From the cell containing the given text, extract its center point as (x, y) coordinate. 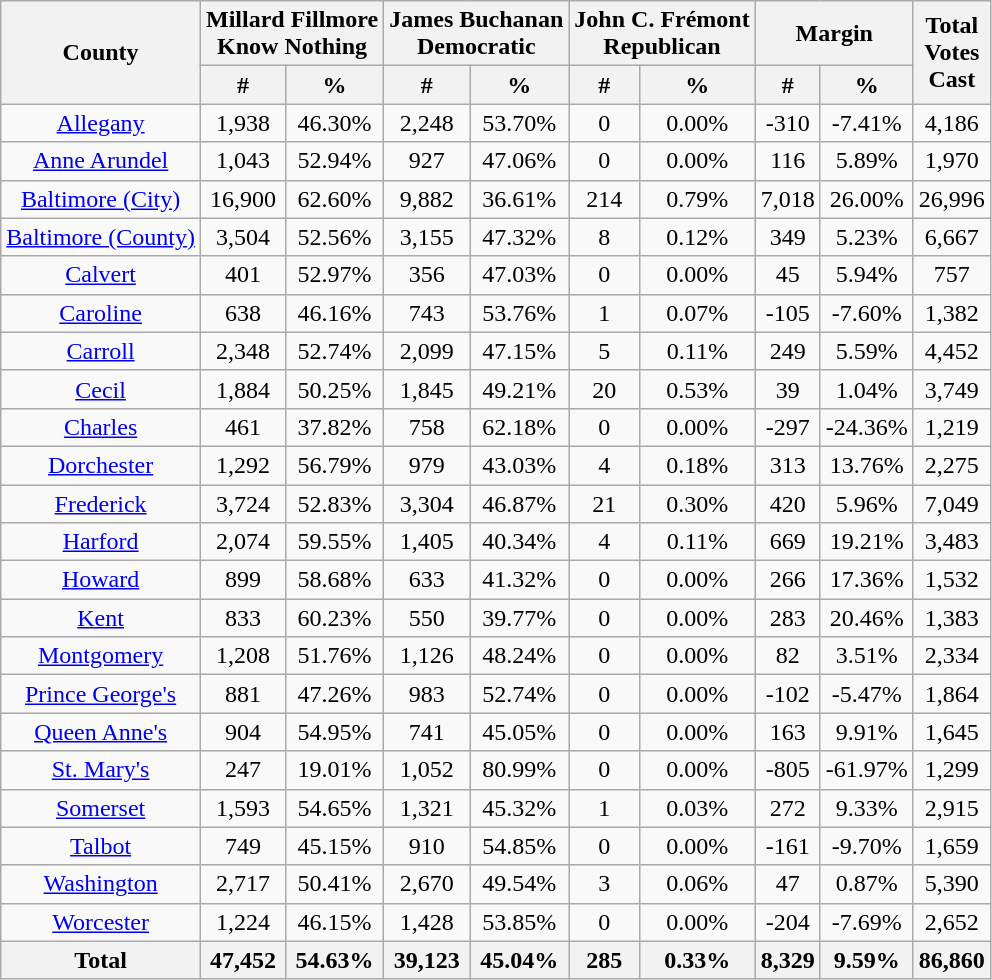
163 (788, 732)
54.95% (334, 732)
-102 (788, 694)
1,659 (952, 846)
1,219 (952, 427)
40.34% (520, 542)
45.05% (520, 732)
Somerset (101, 808)
899 (242, 580)
1,428 (427, 922)
Worcester (101, 922)
50.41% (334, 884)
45.04% (520, 960)
1,532 (952, 580)
-7.69% (866, 922)
54.63% (334, 960)
0.87% (866, 884)
39 (788, 389)
St. Mary's (101, 770)
52.56% (334, 237)
1,938 (242, 123)
5.59% (866, 351)
3.51% (866, 656)
669 (788, 542)
20 (604, 389)
0.30% (697, 503)
927 (427, 161)
3,724 (242, 503)
39,123 (427, 960)
Queen Anne's (101, 732)
Frederick (101, 503)
2,275 (952, 465)
904 (242, 732)
979 (427, 465)
Kent (101, 618)
0.18% (697, 465)
Anne Arundel (101, 161)
52.97% (334, 275)
283 (788, 618)
1,845 (427, 389)
550 (427, 618)
54.85% (520, 846)
1,299 (952, 770)
285 (604, 960)
5.96% (866, 503)
46.87% (520, 503)
John C. FrémontRepublican (662, 34)
7,049 (952, 503)
-204 (788, 922)
-5.47% (866, 694)
-805 (788, 770)
1,970 (952, 161)
56.79% (334, 465)
4,186 (952, 123)
1,593 (242, 808)
2,717 (242, 884)
6,667 (952, 237)
0.79% (697, 199)
47,452 (242, 960)
743 (427, 313)
0.06% (697, 884)
41.32% (520, 580)
-297 (788, 427)
214 (604, 199)
313 (788, 465)
633 (427, 580)
1,208 (242, 656)
249 (788, 351)
1,052 (427, 770)
3,504 (242, 237)
0.07% (697, 313)
Howard (101, 580)
Charles (101, 427)
62.60% (334, 199)
8,329 (788, 960)
19.21% (866, 542)
Total (101, 960)
461 (242, 427)
3,749 (952, 389)
59.55% (334, 542)
247 (242, 770)
0.12% (697, 237)
47.26% (334, 694)
741 (427, 732)
2,670 (427, 884)
272 (788, 808)
3,483 (952, 542)
-9.70% (866, 846)
0.53% (697, 389)
833 (242, 618)
46.16% (334, 313)
26,996 (952, 199)
3,304 (427, 503)
757 (952, 275)
4,452 (952, 351)
Carroll (101, 351)
1,884 (242, 389)
5.89% (866, 161)
62.18% (520, 427)
-310 (788, 123)
Harford (101, 542)
3,155 (427, 237)
47.15% (520, 351)
45.15% (334, 846)
2,915 (952, 808)
20.46% (866, 618)
638 (242, 313)
80.99% (520, 770)
1,224 (242, 922)
Calvert (101, 275)
60.23% (334, 618)
16,900 (242, 199)
53.70% (520, 123)
Prince George's (101, 694)
Washington (101, 884)
46.30% (334, 123)
39.77% (520, 618)
1,382 (952, 313)
983 (427, 694)
749 (242, 846)
47.32% (520, 237)
52.83% (334, 503)
48.24% (520, 656)
26.00% (866, 199)
1,864 (952, 694)
53.85% (520, 922)
881 (242, 694)
9.91% (866, 732)
2,652 (952, 922)
Margin (834, 34)
2,334 (952, 656)
5.23% (866, 237)
Caroline (101, 313)
1,645 (952, 732)
9.33% (866, 808)
7,018 (788, 199)
420 (788, 503)
Talbot (101, 846)
-7.41% (866, 123)
2,099 (427, 351)
Allegany (101, 123)
Cecil (101, 389)
Millard FillmoreKnow Nothing (292, 34)
43.03% (520, 465)
5 (604, 351)
37.82% (334, 427)
5,390 (952, 884)
1,321 (427, 808)
49.21% (520, 389)
1,126 (427, 656)
-161 (788, 846)
5.94% (866, 275)
1,292 (242, 465)
Baltimore (County) (101, 237)
3 (604, 884)
49.54% (520, 884)
1.04% (866, 389)
58.68% (334, 580)
-24.36% (866, 427)
116 (788, 161)
0.03% (697, 808)
47.03% (520, 275)
349 (788, 237)
1,043 (242, 161)
13.76% (866, 465)
910 (427, 846)
356 (427, 275)
401 (242, 275)
0.33% (697, 960)
2,348 (242, 351)
1,405 (427, 542)
8 (604, 237)
47 (788, 884)
36.61% (520, 199)
-105 (788, 313)
45 (788, 275)
86,860 (952, 960)
50.25% (334, 389)
Baltimore (City) (101, 199)
1,383 (952, 618)
2,074 (242, 542)
-7.60% (866, 313)
2,248 (427, 123)
21 (604, 503)
9,882 (427, 199)
Dorchester (101, 465)
County (101, 52)
54.65% (334, 808)
53.76% (520, 313)
47.06% (520, 161)
758 (427, 427)
266 (788, 580)
9.59% (866, 960)
52.94% (334, 161)
TotalVotesCast (952, 52)
17.36% (866, 580)
19.01% (334, 770)
Montgomery (101, 656)
-61.97% (866, 770)
45.32% (520, 808)
James BuchananDemocratic (476, 34)
46.15% (334, 922)
82 (788, 656)
51.76% (334, 656)
